Provide the [X, Y] coordinate of the cell's center where the given text is located.  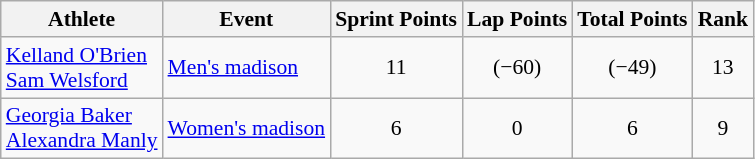
11 [396, 68]
Kelland O'BrienSam Welsford [82, 68]
Sprint Points [396, 19]
(−60) [517, 68]
0 [517, 128]
9 [724, 128]
13 [724, 68]
Men's madison [247, 68]
Total Points [632, 19]
Women's madison [247, 128]
Georgia BakerAlexandra Manly [82, 128]
Athlete [82, 19]
(−49) [632, 68]
Lap Points [517, 19]
Event [247, 19]
Rank [724, 19]
